Scan for the cell matching the given text and deliver its [x, y] coordinate at center. 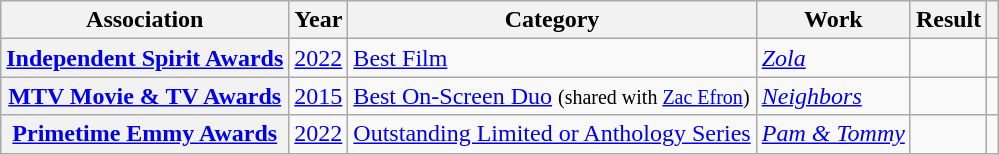
Best On-Screen Duo (shared with Zac Efron) [552, 96]
2015 [318, 96]
Year [318, 20]
Zola [833, 58]
Result [948, 20]
MTV Movie & TV Awards [145, 96]
Work [833, 20]
Independent Spirit Awards [145, 58]
Pam & Tommy [833, 134]
Outstanding Limited or Anthology Series [552, 134]
Primetime Emmy Awards [145, 134]
Category [552, 20]
Best Film [552, 58]
Neighbors [833, 96]
Association [145, 20]
